Provide the [x, y] coordinate of the cell's center where the given text is located.  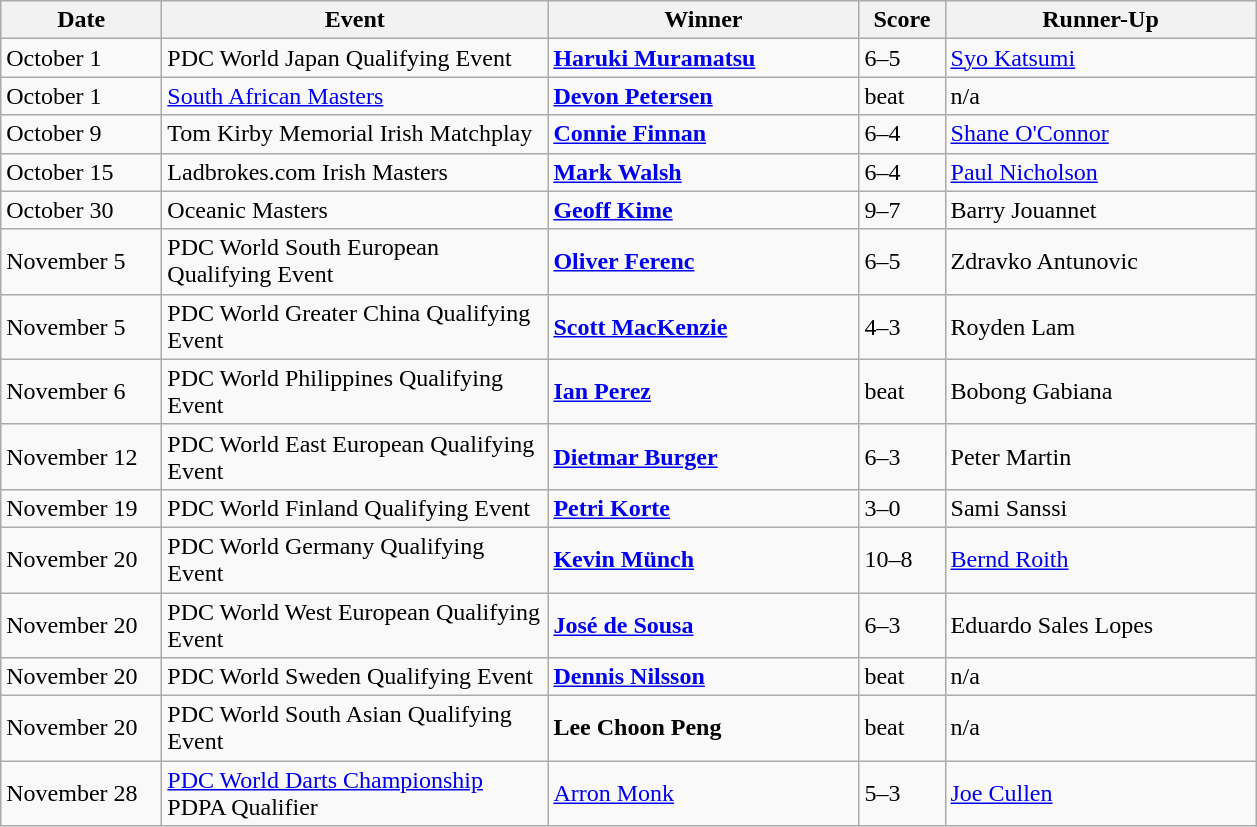
Ladbrokes.com Irish Masters [355, 172]
Event [355, 20]
Mark Walsh [704, 172]
PDC World Philippines Qualifying Event [355, 392]
PDC World South Asian Qualifying Event [355, 728]
PDC World Germany Qualifying Event [355, 560]
November 28 [82, 794]
November 12 [82, 456]
October 9 [82, 134]
PDC World Japan Qualifying Event [355, 58]
Scott MacKenzie [704, 326]
Zdravko Antunovic [1100, 262]
Petri Korte [704, 508]
Score [902, 20]
Winner [704, 20]
4–3 [902, 326]
Connie Finnan [704, 134]
Barry Jouannet [1100, 210]
Bernd Roith [1100, 560]
5–3 [902, 794]
Arron Monk [704, 794]
3–0 [902, 508]
Royden Lam [1100, 326]
Peter Martin [1100, 456]
Runner-Up [1100, 20]
Kevin Münch [704, 560]
10–8 [902, 560]
Tom Kirby Memorial Irish Matchplay [355, 134]
Bobong Gabiana [1100, 392]
PDC World West European Qualifying Event [355, 624]
Sami Sanssi [1100, 508]
Haruki Muramatsu [704, 58]
PDC World Sweden Qualifying Event [355, 677]
Oliver Ferenc [704, 262]
Oceanic Masters [355, 210]
Geoff Kime [704, 210]
PDC World Finland Qualifying Event [355, 508]
Date [82, 20]
Shane O'Connor [1100, 134]
November 19 [82, 508]
Paul Nicholson [1100, 172]
October 15 [82, 172]
José de Sousa [704, 624]
PDC World Greater China Qualifying Event [355, 326]
PDC World South European Qualifying Event [355, 262]
PDC World Darts Championship PDPA Qualifier [355, 794]
Dennis Nilsson [704, 677]
October 30 [82, 210]
Ian Perez [704, 392]
South African Masters [355, 96]
PDC World East European Qualifying Event [355, 456]
Lee Choon Peng [704, 728]
Syo Katsumi [1100, 58]
Dietmar Burger [704, 456]
9–7 [902, 210]
November 6 [82, 392]
Devon Petersen [704, 96]
Eduardo Sales Lopes [1100, 624]
Joe Cullen [1100, 794]
